Return the [x, y] coordinate for the center point of the cell that contains the specified text.  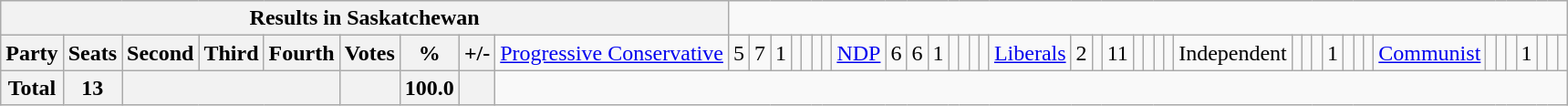
Communist [1430, 53]
Progressive Conservative [612, 53]
NDP [859, 53]
Second [161, 53]
Fourth [301, 53]
Results in Saskatchewan [365, 18]
+/- [476, 53]
11 [1117, 53]
13 [92, 88]
Liberals [1030, 53]
Third [232, 53]
5 [739, 53]
% [429, 53]
Independent [1233, 53]
Seats [92, 53]
Total [32, 88]
7 [759, 53]
100.0 [429, 88]
2 [1082, 53]
Party [32, 53]
Votes [369, 53]
